Detect which cell encompasses the target text, then output its (X, Y) center coordinate. 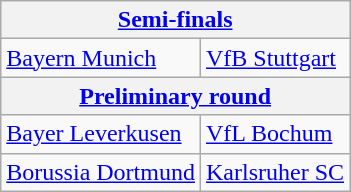
Karlsruher SC (274, 172)
VfB Stuttgart (274, 58)
VfL Bochum (274, 134)
Bayern Munich (101, 58)
Borussia Dortmund (101, 172)
Semi-finals (176, 20)
Preliminary round (176, 96)
Bayer Leverkusen (101, 134)
